Identify which cell holds the provided text, then report its (x, y) central coordinate. 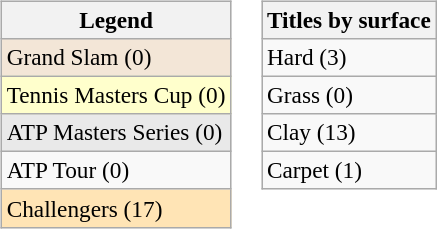
Hard (3) (350, 57)
Clay (13) (350, 133)
Grand Slam (0) (116, 57)
Grass (0) (350, 95)
Carpet (1) (350, 171)
Tennis Masters Cup (0) (116, 95)
Challengers (17) (116, 208)
ATP Tour (0) (116, 171)
ATP Masters Series (0) (116, 133)
Titles by surface (350, 20)
Legend (116, 20)
